Find where the given text appears and provide that cell's center as (x, y) coordinate. 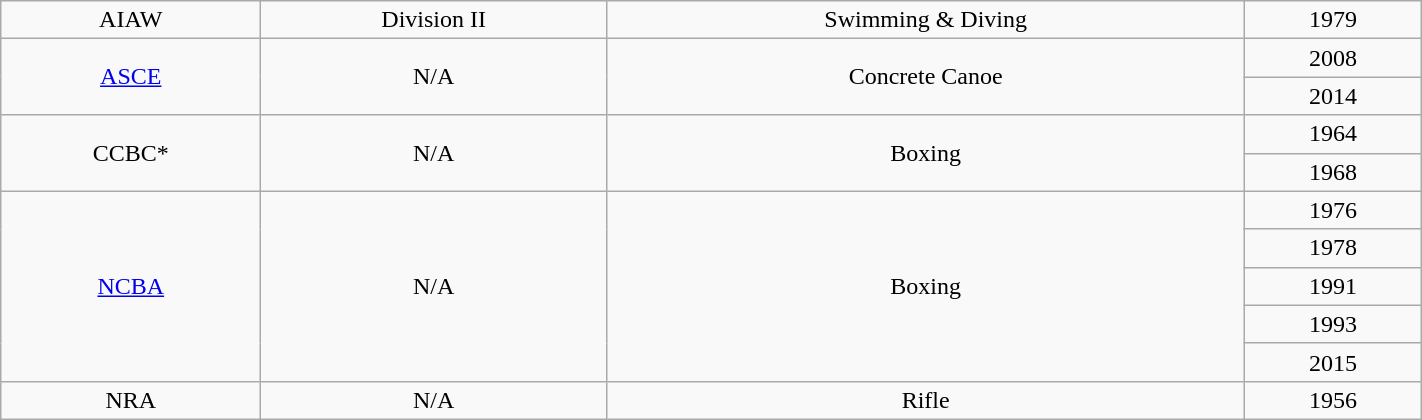
1978 (1333, 248)
1991 (1333, 286)
CCBC* (131, 153)
Swimming & Diving (925, 20)
1964 (1333, 134)
1993 (1333, 324)
1968 (1333, 172)
NCBA (131, 286)
2014 (1333, 96)
NRA (131, 400)
ASCE (131, 77)
Division II (434, 20)
2008 (1333, 58)
Rifle (925, 400)
1979 (1333, 20)
Concrete Canoe (925, 77)
1976 (1333, 210)
2015 (1333, 362)
AIAW (131, 20)
1956 (1333, 400)
